Extract the [x, y] coordinate from the center of the cell holding the provided text.  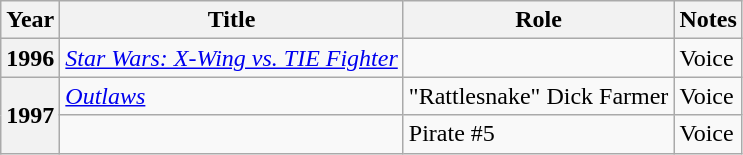
1997 [30, 115]
Title [232, 20]
Outlaws [232, 96]
Role [538, 20]
Year [30, 20]
"Rattlesnake" Dick Farmer [538, 96]
1996 [30, 58]
Notes [708, 20]
Star Wars: X-Wing vs. TIE Fighter [232, 58]
Pirate #5 [538, 134]
